Find where the given text appears and provide that cell's center as (X, Y) coordinate. 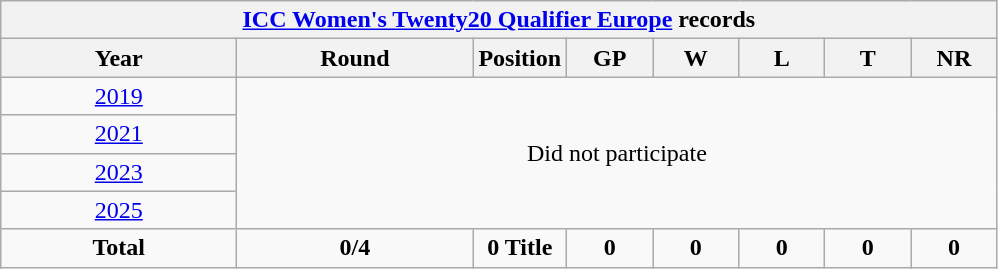
Did not participate (617, 153)
2021 (119, 134)
Total (119, 248)
GP (610, 58)
ICC Women's Twenty20 Qualifier Europe records (499, 20)
2023 (119, 172)
0/4 (355, 248)
2019 (119, 96)
Position (520, 58)
Year (119, 58)
L (782, 58)
W (696, 58)
T (868, 58)
2025 (119, 210)
Round (355, 58)
0 Title (520, 248)
NR (954, 58)
